Search for the cell housing the specified text and yield its [X, Y] center coordinate. 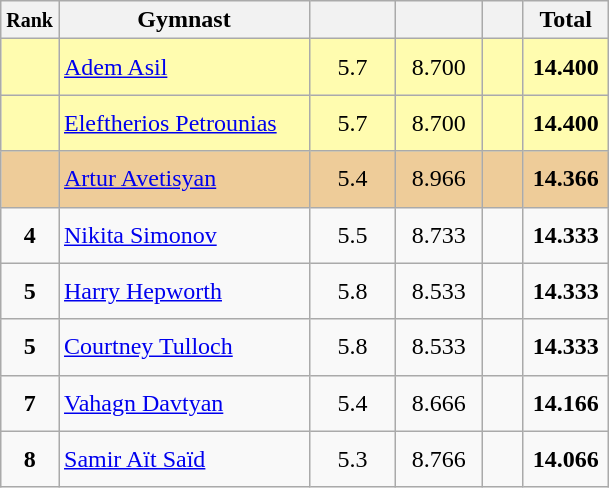
4 [30, 235]
14.166 [566, 403]
Harry Hepworth [184, 291]
8.766 [439, 459]
Vahagn Davtyan [184, 403]
Nikita Simonov [184, 235]
8 [30, 459]
Eleftherios Petrounias [184, 123]
Courtney Tulloch [184, 347]
Samir Aït Saïd [184, 459]
7 [30, 403]
Rank [30, 20]
Artur Avetisyan [184, 179]
5.3 [353, 459]
Adem Asil [184, 67]
14.366 [566, 179]
Total [566, 20]
8.666 [439, 403]
5.5 [353, 235]
8.966 [439, 179]
Gymnast [184, 20]
14.066 [566, 459]
8.733 [439, 235]
